Locate the cell with the specified text and output its [X, Y] center coordinate. 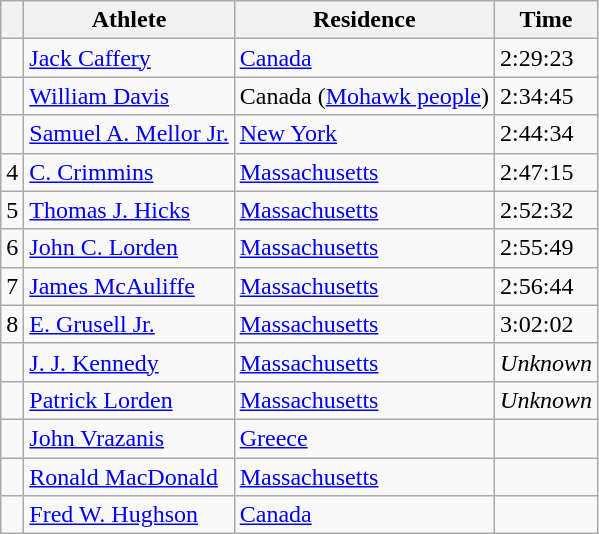
2:56:44 [546, 286]
J. J. Kennedy [129, 362]
7 [12, 286]
Thomas J. Hicks [129, 210]
Time [546, 20]
Athlete [129, 20]
Greece [364, 438]
Patrick Lorden [129, 400]
Fred W. Hughson [129, 515]
2:29:23 [546, 58]
Samuel A. Mellor Jr. [129, 134]
James McAuliffe [129, 286]
Jack Caffery [129, 58]
4 [12, 172]
William Davis [129, 96]
2:44:34 [546, 134]
2:47:15 [546, 172]
2:34:45 [546, 96]
2:52:32 [546, 210]
6 [12, 248]
Ronald MacDonald [129, 477]
E. Grusell Jr. [129, 324]
3:02:02 [546, 324]
8 [12, 324]
Canada (Mohawk people) [364, 96]
Residence [364, 20]
2:55:49 [546, 248]
5 [12, 210]
New York [364, 134]
John Vrazanis [129, 438]
John C. Lorden [129, 248]
C. Crimmins [129, 172]
